Search for the cell housing the specified text and yield its (X, Y) center coordinate. 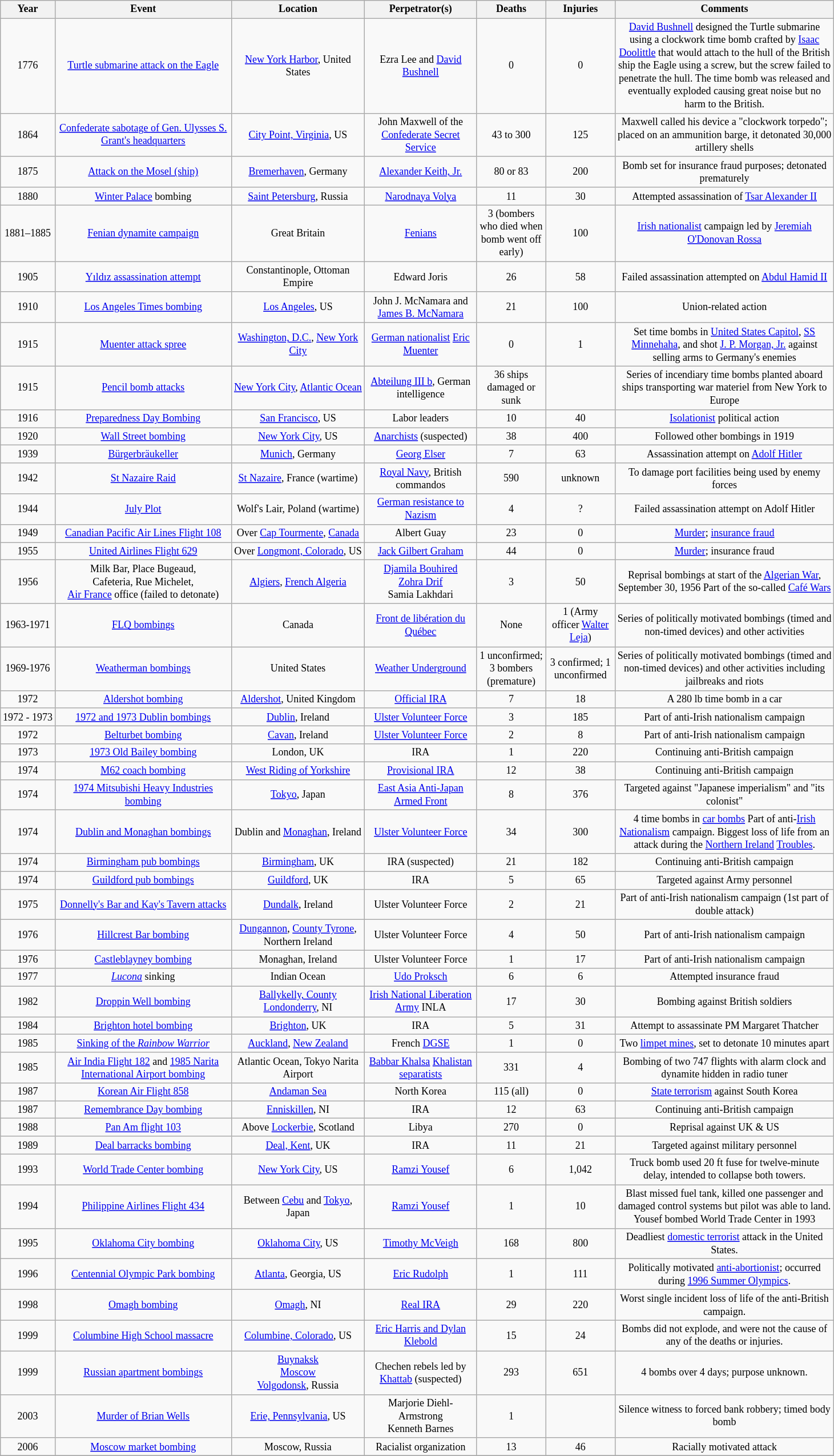
Oklahoma City, US (298, 1244)
Ezra Lee and David Bushnell (421, 66)
18 (580, 699)
Bombing of two 747 flights with alarm clock and dynamite hidden in radio tuner (724, 1068)
Series of incendiary time bombs planted aboard ships transporting war materiel from New York to Europe (724, 388)
1975 (28, 904)
Belturbet bombing (143, 735)
44 (511, 552)
Isolationist political action (724, 418)
293 (511, 1373)
French DGSE (421, 1044)
Indian Ocean (298, 978)
1994 (28, 1206)
Above Lockerbie, Scotland (298, 1127)
Russian apartment bombings (143, 1373)
Followed other bombings in 1919 (724, 436)
1875 (28, 172)
111 (580, 1274)
Djamila BouhiredZohra DrifSamia Lakhdari (421, 582)
Part of anti-Irish nationalism campaign (1st part of double attack) (724, 904)
1776 (28, 66)
East Asia Anti-Japan Armed Front (421, 795)
Eric Harris and Dylan Klebold (421, 1336)
Eric Rudolph (421, 1274)
United Airlines Flight 629 (143, 552)
1881–1885 (28, 233)
Canadian Pacific Air Lines Flight 108 (143, 533)
Blast missed fuel tank, killed one passenger and damaged control systems but pilot was able to land. Yousef bombed World Trade Center in 1993 (724, 1206)
185 (580, 717)
Racialist organization (421, 1447)
Oklahoma City bombing (143, 1244)
1949 (28, 533)
United States (298, 669)
Series of politically motivated bombings (timed and non-timed devices) and other activities including jailbreaks and riots (724, 669)
1910 (28, 307)
Dungannon, County Tyrone, Northern Ireland (298, 935)
City Point, Virginia, US (298, 135)
15 (511, 1336)
Brighton hotel bombing (143, 1025)
Provisional IRA (421, 771)
115 (all) (511, 1092)
Castleblayney bombing (143, 959)
4 bombs over 4 days; purpose unknown. (724, 1373)
Korean Air Flight 858 (143, 1092)
Deaths (511, 9)
Moscow market bombing (143, 1447)
Irish nationalist campaign led by Jeremiah O'Donovan Rossa (724, 233)
Attempted assassination of Tsar Alexander II (724, 196)
Bomb set for insurance fraud purposes; detonated prematurely (724, 172)
4 time bombs in car bombs Part of anti-Irish Nationalism campaign. Biggest loss of life from an attack during the Northern Ireland Troubles. (724, 832)
168 (511, 1244)
182 (580, 862)
Racially motivated attack (724, 1447)
Washington, D.C., New York City (298, 344)
Libya (421, 1127)
German nationalist Eric Muenter (421, 344)
Anarchists (suspected) (421, 436)
1995 (28, 1244)
New York Harbor, United States (298, 66)
Brighton, UK (298, 1025)
1939 (28, 455)
None (511, 625)
Droppin Well bombing (143, 1001)
125 (580, 135)
Targeted against military personnel (724, 1145)
Erie, Pennsylvania, US (298, 1416)
Edward Joris (421, 277)
Failed assassination attempt on Adolf Hitler (724, 509)
Event (143, 9)
State terrorism against South Korea (724, 1092)
1972 - 1973 (28, 717)
Great Britain (298, 233)
Sinking of the Rainbow Warrior (143, 1044)
Cavan, Ireland (298, 735)
To damage port facilities being used by enemy forces (724, 478)
Georg Elser (421, 455)
Wall Street bombing (143, 436)
Two limpet mines, set to detonate 10 minutes apart (724, 1044)
Jack Gilbert Graham (421, 552)
Pencil bomb attacks (143, 388)
Milk Bar, Place Bugeaud,Cafeteria, Rue Michelet,Air France office (failed to detonate) (143, 582)
29 (511, 1305)
Deal, Kent, UK (298, 1145)
Injuries (580, 9)
Philippine Airlines Flight 434 (143, 1206)
Fenian dynamite campaign (143, 233)
Bombing against British soldiers (724, 1001)
800 (580, 1244)
Politically motivated anti-abortionist; occurred during 1996 Summer Olympics. (724, 1274)
Union-related action (724, 307)
Set time bombs in United States Capitol, SS Minnehaha, and shot J. P. Morgan, Jr. against selling arms to Germany's enemies (724, 344)
Canada (298, 625)
1920 (28, 436)
Los Angeles Times bombing (143, 307)
Guildford pub bombings (143, 880)
Bürgerbräukeller (143, 455)
Donnelly's Bar and Kay's Tavern attacks (143, 904)
Dundalk, Ireland (298, 904)
1880 (28, 196)
Fenians (421, 233)
San Francisco, US (298, 418)
Maxwell called his device a "clockwork torpedo"; placed on an ammunition barge, it detonated 30,000 artillery shells (724, 135)
London, UK (298, 753)
Official IRA (421, 699)
1916 (28, 418)
Bombs did not explode, and were not the cause of any of the deaths or injuries. (724, 1336)
13 (511, 1447)
Columbine, Colorado, US (298, 1336)
unknown (580, 478)
Remembrance Day bombing (143, 1110)
1969-1976 (28, 669)
Lucona sinking (143, 978)
Ballykelly, County Londonderry, NI (298, 1001)
Aldershot bombing (143, 699)
1989 (28, 1145)
1956 (28, 582)
3 (bombers who died when bomb went off early) (511, 233)
Between Cebu and Tokyo, Japan (298, 1206)
23 (511, 533)
Hillcrest Bar bombing (143, 935)
Attempted insurance fraud (724, 978)
26 (511, 277)
World Trade Center bombing (143, 1169)
1984 (28, 1025)
Birmingham pub bombings (143, 862)
1963-1971 (28, 625)
St Nazaire Raid (143, 478)
300 (580, 832)
Assassination attempt on Adolf Hitler (724, 455)
Tokyo, Japan (298, 795)
24 (580, 1336)
Silence witness to forced bank robbery; timed body bomb (724, 1416)
Alexander Keith, Jr. (421, 172)
270 (511, 1127)
1905 (28, 277)
Algiers, French Algeria (298, 582)
North Korea (421, 1092)
1944 (28, 509)
2006 (28, 1447)
1 unconfirmed; 3 bombers (premature) (511, 669)
Birmingham, UK (298, 862)
400 (580, 436)
Weatherman bombings (143, 669)
1974 Mitsubishi Heavy Industries bombing (143, 795)
John J. McNamara and James B. McNamara (421, 307)
Monaghan, Ireland (298, 959)
Atlanta, Georgia, US (298, 1274)
Bremerhaven, Germany (298, 172)
Udo Proksch (421, 978)
Year (28, 9)
Saint Petersburg, Russia (298, 196)
1,042 (580, 1169)
Enniskillen, NI (298, 1110)
Constantinople, Ottoman Empire (298, 277)
1864 (28, 135)
1955 (28, 552)
Atlantic Ocean, Tokyo Narita Airport (298, 1068)
Location (298, 9)
1973 Old Bailey bombing (143, 753)
Albert Guay (421, 533)
Los Angeles, US (298, 307)
Royal Navy, British commandos (421, 478)
Labor leaders (421, 418)
Weather Underground (421, 669)
3 confirmed; 1 unconfirmed (580, 669)
58 (580, 277)
IRA (suspected) (421, 862)
Attempt to assassinate PM Margaret Thatcher (724, 1025)
BuynakskMoscowVolgodonsk, Russia (298, 1373)
Narodnaya Volya (421, 196)
43 to 300 (511, 135)
St Nazaire, France (wartime) (298, 478)
Andaman Sea (298, 1092)
Timothy McVeigh (421, 1244)
Deal barracks bombing (143, 1145)
Series of politically motivated bombings (timed and non-timed devices) and other activities (724, 625)
Moscow, Russia (298, 1447)
Guildford, UK (298, 880)
Wolf's Lair, Poland (wartime) (298, 509)
1942 (28, 478)
John Maxwell of the Confederate Secret Service (421, 135)
1973 (28, 753)
Deadliest domestic terrorist attack in the United States. (724, 1244)
Aldershot, United Kingdom (298, 699)
West Riding of Yorkshire (298, 771)
Muenter attack spree (143, 344)
German resistance to Nazism (421, 509)
31 (580, 1025)
1993 (28, 1169)
Worst single incident loss of life of the anti-British campaign. (724, 1305)
590 (511, 478)
Attack on the Mosel (ship) (143, 172)
40 (580, 418)
Irish National Liberation Army INLA (421, 1001)
331 (511, 1068)
651 (580, 1373)
1982 (28, 1001)
Omagh bombing (143, 1305)
Babbar Khalsa Khalistan separatists (421, 1068)
Truck bomb used 20 ft fuse for twelve-minute delay, intended to collapse both towers. (724, 1169)
1972 and 1973 Dublin bombings (143, 717)
Auckland, New Zealand (298, 1044)
Dublin, Ireland (298, 717)
Perpetrator(s) (421, 9)
Dublin and Monaghan, Ireland (298, 832)
Over Longmont, Colorado, US (298, 552)
Front de libération du Québec (421, 625)
Failed assassination attempted on Abdul Hamid II (724, 277)
Air India Flight 182 and 1985 Narita International Airport bombing (143, 1068)
Comments (724, 9)
Murder of Brian Wells (143, 1416)
2003 (28, 1416)
Marjorie Diehl-ArmstrongKenneth Barnes (421, 1416)
Confederate sabotage of Gen. Ulysses S. Grant's headquarters (143, 135)
Dublin and Monaghan bombings (143, 832)
Over Cap Tourmente, Canada (298, 533)
80 or 83 (511, 172)
34 (511, 832)
65 (580, 880)
FLQ bombings (143, 625)
36 ships damaged or sunk (511, 388)
Preparedness Day Bombing (143, 418)
1 (Army officer Walter Leja) (580, 625)
1996 (28, 1274)
200 (580, 172)
Omagh, NI (298, 1305)
M62 coach bombing (143, 771)
Targeted against Army personnel (724, 880)
Winter Palace bombing (143, 196)
Munich, Germany (298, 455)
Pan Am flight 103 (143, 1127)
July Plot (143, 509)
Turtle submarine attack on the Eagle (143, 66)
1988 (28, 1127)
? (580, 509)
New York City, Atlantic Ocean (298, 388)
Reprisal against UK & US (724, 1127)
Abteilung III b, German intelligence (421, 388)
376 (580, 795)
1977 (28, 978)
46 (580, 1447)
1998 (28, 1305)
A 280 lb time bomb in a car (724, 699)
Yıldız assassination attempt (143, 277)
Targeted against "Japanese imperialism" and "its colonist" (724, 795)
Real IRA (421, 1305)
Columbine High School massacre (143, 1336)
Reprisal bombings at start of the Algerian War, September 30, 1956 Part of the so-called Café Wars (724, 582)
Centennial Olympic Park bombing (143, 1274)
Chechen rebels led by Khattab (suspected) (421, 1373)
